Detect which cell encompasses the target text, then output its [X, Y] center coordinate. 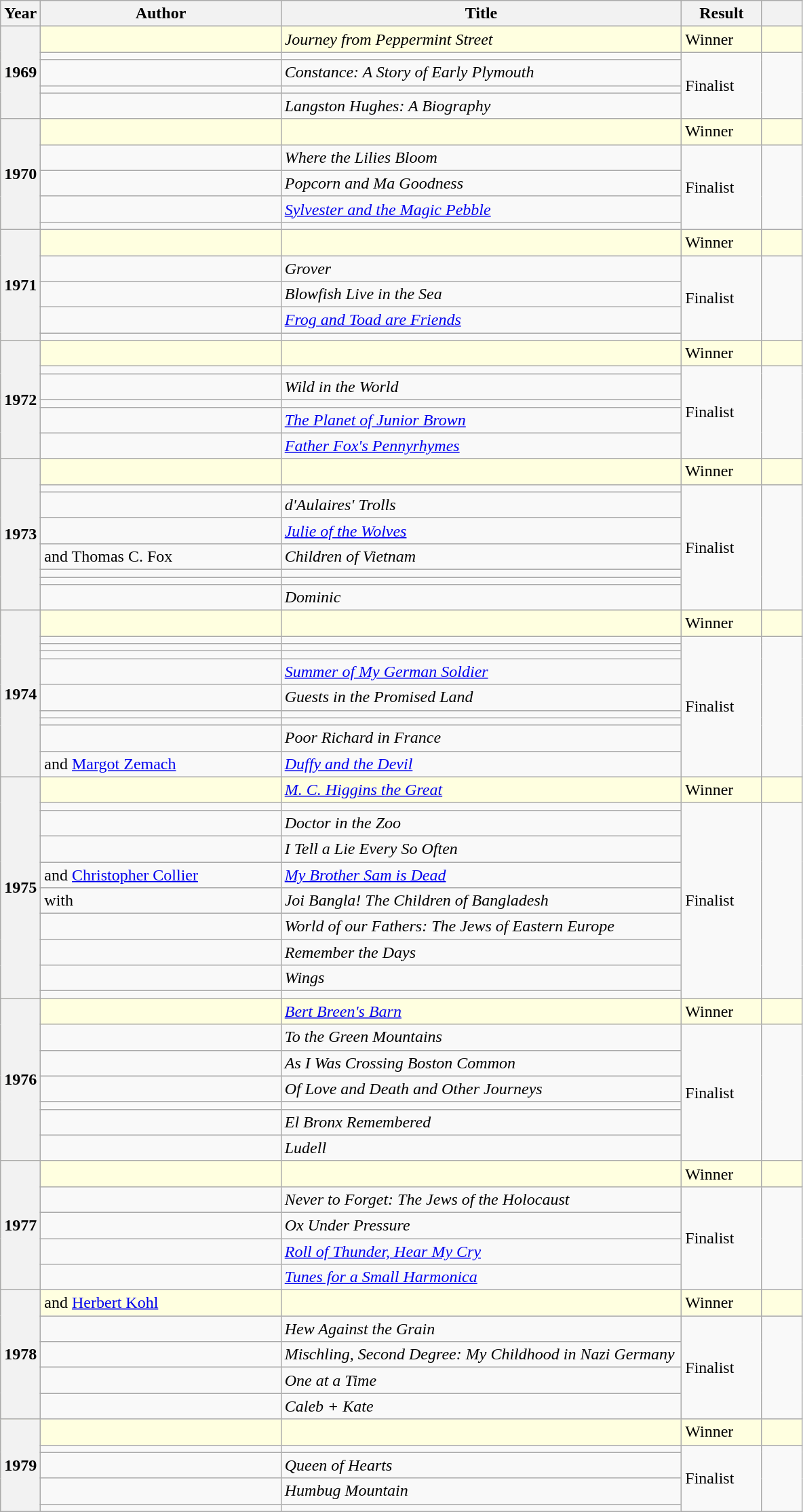
Hew Against the Grain [482, 1329]
As I Was Crossing Boston Common [482, 1063]
Constance: A Story of Early Plymouth [482, 73]
Children of Vietnam [482, 556]
El Bronx Remembered [482, 1122]
Roll of Thunder, Hear My Cry [482, 1252]
Journey from Peppermint Street [482, 39]
Queen of Hearts [482, 1465]
1971 [20, 285]
Ludell [482, 1148]
d'Aulaires' Trolls [482, 505]
Year [20, 14]
Humbug Mountain [482, 1491]
1978 [20, 1355]
Where the Lilies Bloom [482, 157]
Blowfish Live in the Sea [482, 294]
Remember the Days [482, 952]
My Brother Sam is Dead [482, 874]
Author [161, 14]
Wild in the World [482, 387]
Langston Hughes: A Biography [482, 106]
Wings [482, 978]
1976 [20, 1080]
with [161, 901]
Result [722, 14]
Caleb + Kate [482, 1406]
Frog and Toad are Friends [482, 320]
1979 [20, 1465]
Never to Forget: The Jews of the Holocaust [482, 1199]
1975 [20, 887]
and Christopher Collier [161, 874]
Doctor in the Zoo [482, 823]
One at a Time [482, 1380]
1970 [20, 174]
Of Love and Death and Other Journeys [482, 1089]
1969 [20, 73]
1977 [20, 1225]
and Herbert Kohl [161, 1303]
I Tell a Lie Every So Often [482, 849]
Guests in the Promised Land [482, 697]
World of our Fathers: The Jews of Eastern Europe [482, 927]
Father Fox's Pennyrhymes [482, 446]
Bert Breen's Barn [482, 1011]
1972 [20, 400]
1973 [20, 535]
and Thomas C. Fox [161, 556]
Dominic [482, 598]
M. C. Higgins the Great [482, 790]
Popcorn and Ma Goodness [482, 183]
and Margot Zemach [161, 764]
Mischling, Second Degree: My Childhood in Nazi Germany [482, 1355]
Grover [482, 268]
The Planet of Junior Brown [482, 420]
Ox Under Pressure [482, 1225]
Summer of My German Soldier [482, 672]
Tunes for a Small Harmonica [482, 1277]
1974 [20, 694]
Duffy and the Devil [482, 764]
Joi Bangla! The Children of Bangladesh [482, 901]
Sylvester and the Magic Pebble [482, 209]
Title [482, 14]
To the Green Mountains [482, 1037]
Julie of the Wolves [482, 530]
Poor Richard in France [482, 738]
